Determine the [X, Y] coordinate at the center of the cell enclosing the given text.  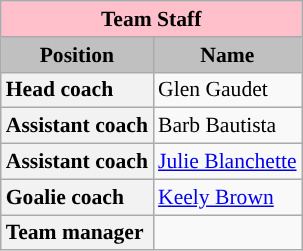
Team manager [77, 233]
Julie Blanchette [228, 162]
Name [228, 55]
Keely Brown [228, 197]
Team Staff [152, 19]
Head coach [77, 90]
Barb Bautista [228, 126]
Glen Gaudet [228, 90]
Position [77, 55]
Goalie coach [77, 197]
